Output the (X, Y) coordinate of the center of the cell containing the given text.  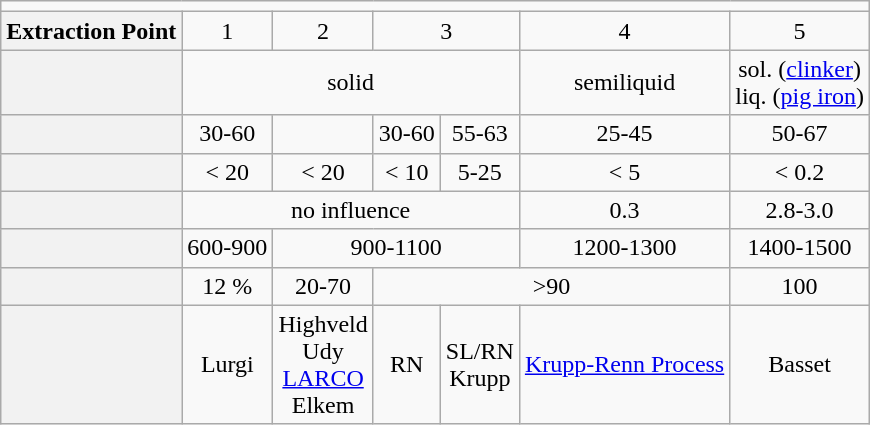
semiliquid (624, 82)
Lurgi (228, 364)
600-900 (228, 248)
< 10 (406, 172)
900-1100 (396, 248)
Extraction Point (92, 31)
1400-1500 (800, 248)
1200-1300 (624, 248)
sol. (clinker)liq. (pig iron) (800, 82)
3 (446, 31)
1 (228, 31)
5-25 (480, 172)
Krupp-Renn Process (624, 364)
2 (323, 31)
< 5 (624, 172)
5 (800, 31)
>90 (552, 286)
50-67 (800, 134)
RN (406, 364)
HighveldUdyLARCOElkem (323, 364)
0.3 (624, 210)
25-45 (624, 134)
< 0.2 (800, 172)
55-63 (480, 134)
solid (351, 82)
2.8-3.0 (800, 210)
4 (624, 31)
12 % (228, 286)
20-70 (323, 286)
SL/RNKrupp (480, 364)
Basset (800, 364)
100 (800, 286)
no influence (351, 210)
